Determine the [X, Y] coordinate at the center of the cell enclosing the given text.  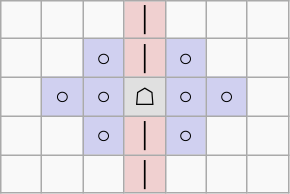
☖ [144, 97]
